From the cell containing the given text, extract its center point as (x, y) coordinate. 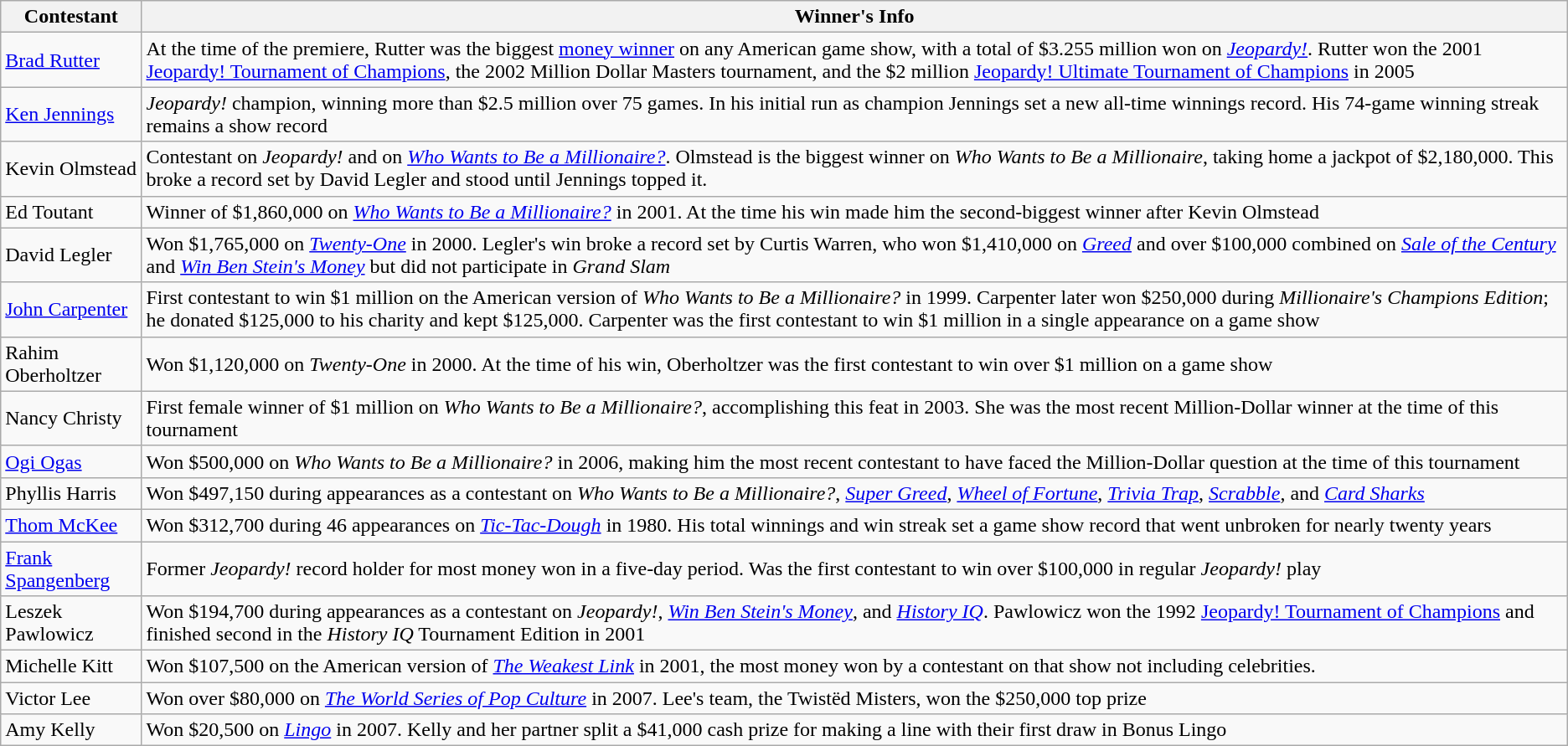
Won $20,500 on Lingo in 2007. Kelly and her partner split a $41,000 cash prize for making a line with their first draw in Bonus Lingo (854, 730)
David Legler (71, 255)
Nancy Christy (71, 419)
Kevin Olmstead (71, 169)
Michelle Kitt (71, 666)
John Carpenter (71, 310)
Thom McKee (71, 525)
Amy Kelly (71, 730)
Ken Jennings (71, 114)
Brad Rutter (71, 60)
Ogi Ogas (71, 461)
Phyllis Harris (71, 493)
Winner of $1,860,000 on Who Wants to Be a Millionaire? in 2001. At the time his win made him the second-biggest winner after Kevin Olmstead (854, 212)
Rahim Oberholtzer (71, 363)
Leszek Pawlowicz (71, 623)
Victor Lee (71, 698)
Contestant (71, 17)
Winner's Info (854, 17)
Won over $80,000 on The World Series of Pop Culture in 2007. Lee's team, the Twistëd Misters, won the $250,000 top prize (854, 698)
Ed Toutant (71, 212)
Won $1,120,000 on Twenty-One in 2000. At the time of his win, Oberholtzer was the first contestant to win over $1 million on a game show (854, 363)
Former Jeopardy! record holder for most money won in a five-day period. Was the first contestant to win over $100,000 in regular Jeopardy! play (854, 568)
Won $107,500 on the American version of The Weakest Link in 2001, the most money won by a contestant on that show not including celebrities. (854, 666)
Frank Spangenberg (71, 568)
